Return (x, y) of the center of cell containing provided text 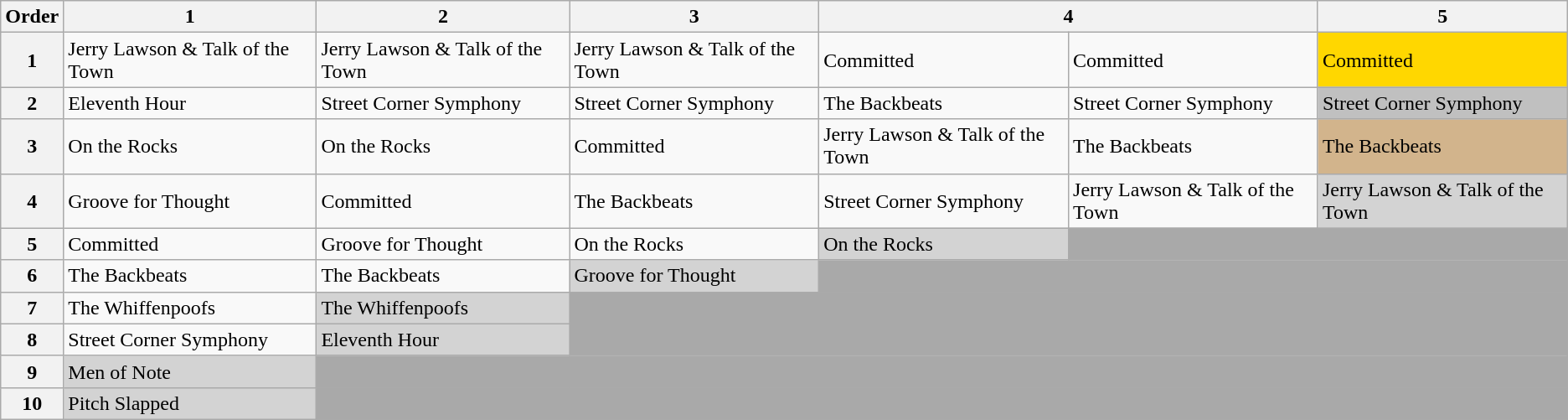
6 (32, 276)
Order (32, 17)
7 (32, 308)
Men of Note (190, 371)
9 (32, 371)
Pitch Slapped (190, 403)
8 (32, 340)
10 (32, 403)
